Scan for the cell matching the given text and deliver its (X, Y) coordinate at center. 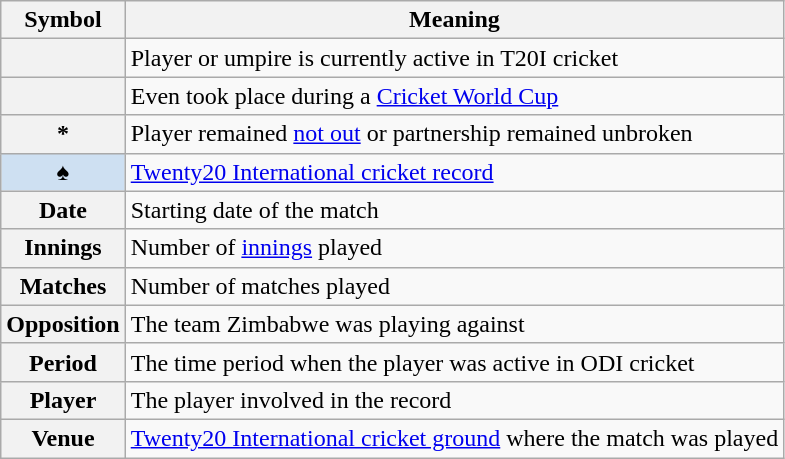
Starting date of the match (454, 210)
Number of innings played (454, 248)
* (63, 134)
Player (63, 400)
Symbol (63, 20)
Date (63, 210)
Even took place during a Cricket World Cup (454, 96)
Twenty20 International cricket record (454, 172)
The team Zimbabwe was playing against (454, 324)
Matches (63, 286)
Twenty20 International cricket ground where the match was played (454, 438)
Player remained not out or partnership remained unbroken (454, 134)
Innings (63, 248)
♠ (63, 172)
The time period when the player was active in ODI cricket (454, 362)
The player involved in the record (454, 400)
Opposition (63, 324)
Period (63, 362)
Number of matches played (454, 286)
Player or umpire is currently active in T20I cricket (454, 58)
Meaning (454, 20)
Venue (63, 438)
